Detect which cell encompasses the target text, then output its [x, y] center coordinate. 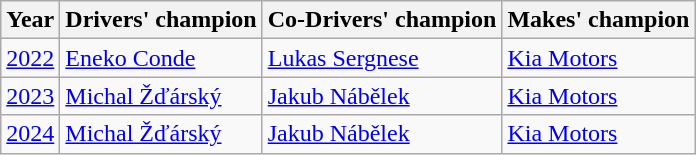
2023 [30, 96]
Eneko Conde [161, 58]
2024 [30, 134]
Lukas Sergnese [382, 58]
Makes' champion [598, 20]
Year [30, 20]
2022 [30, 58]
Drivers' champion [161, 20]
Co-Drivers' champion [382, 20]
